Capture the cell that displays the provided text and extract its [x, y] central coordinate. 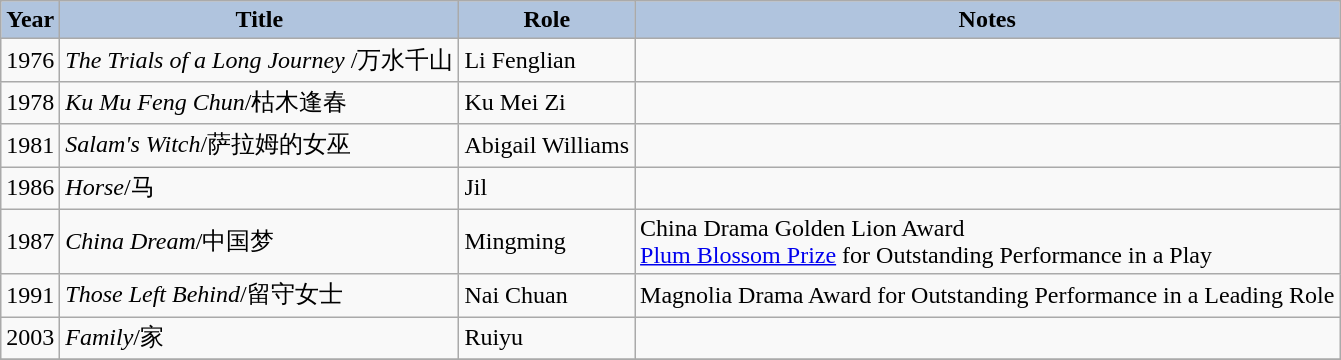
Abigail Williams [547, 146]
The Trials of a Long Journey /万水千山 [260, 60]
China Drama Golden Lion AwardPlum Blossom Prize for Outstanding Performance in a Play [988, 242]
Nai Chuan [547, 296]
1978 [30, 102]
China Dream/中国梦 [260, 242]
1986 [30, 188]
1991 [30, 296]
Ruiyu [547, 338]
Title [260, 20]
Magnolia Drama Award for Outstanding Performance in a Leading Role [988, 296]
Notes [988, 20]
2003 [30, 338]
1981 [30, 146]
Role [547, 20]
Ku Mei Zi [547, 102]
Those Left Behind/留守女士 [260, 296]
Year [30, 20]
Li Fenglian [547, 60]
Horse/马 [260, 188]
Mingming [547, 242]
1976 [30, 60]
Salam's Witch/萨拉姆的女巫 [260, 146]
Ku Mu Feng Chun/枯木逢春 [260, 102]
Jil [547, 188]
1987 [30, 242]
Family/家 [260, 338]
